From the cell containing the given text, extract its center point as (x, y) coordinate. 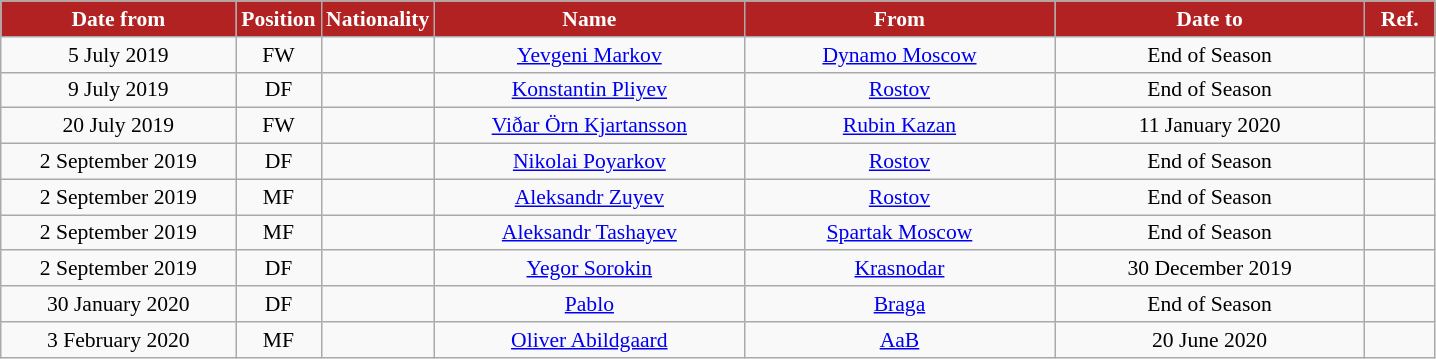
9 July 2019 (118, 90)
Ref. (1400, 19)
Dynamo Moscow (899, 55)
Nikolai Poyarkov (589, 162)
Nationality (378, 19)
Date from (118, 19)
Spartak Moscow (899, 233)
Aleksandr Zuyev (589, 197)
Krasnodar (899, 269)
20 June 2020 (1210, 340)
Date to (1210, 19)
5 July 2019 (118, 55)
Braga (899, 304)
20 July 2019 (118, 126)
Position (278, 19)
AaB (899, 340)
Yevgeni Markov (589, 55)
11 January 2020 (1210, 126)
Viðar Örn Kjartansson (589, 126)
Aleksandr Tashayev (589, 233)
30 January 2020 (118, 304)
3 February 2020 (118, 340)
Pablo (589, 304)
Rubin Kazan (899, 126)
Konstantin Pliyev (589, 90)
Name (589, 19)
Oliver Abildgaard (589, 340)
30 December 2019 (1210, 269)
From (899, 19)
Yegor Sorokin (589, 269)
